Return (X, Y) of the center of cell containing provided text 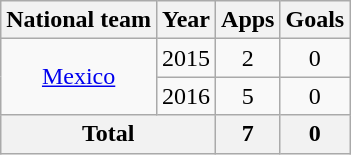
2 (248, 58)
Total (108, 134)
5 (248, 96)
7 (248, 134)
2015 (186, 58)
Goals (315, 20)
Mexico (79, 77)
Year (186, 20)
2016 (186, 96)
National team (79, 20)
Apps (248, 20)
